For the text-containing cell, return its midpoint in [X, Y] coordinate format. 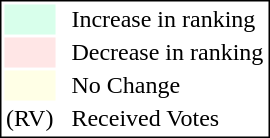
No Change [168, 85]
Received Votes [168, 119]
Decrease in ranking [168, 53]
(RV) [29, 119]
Increase in ranking [168, 19]
